Provide the [x, y] coordinate of the cell's center where the given text is located.  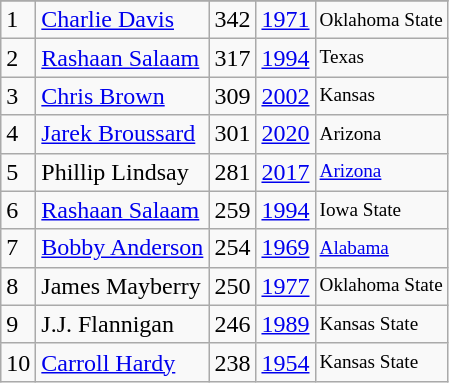
1 [18, 20]
259 [232, 210]
Texas [381, 58]
Carroll Hardy [122, 362]
Jarek Broussard [122, 134]
1971 [286, 20]
254 [232, 248]
342 [232, 20]
5 [18, 172]
246 [232, 324]
James Mayberry [122, 286]
Kansas [381, 96]
301 [232, 134]
10 [18, 362]
1989 [286, 324]
2002 [286, 96]
250 [232, 286]
6 [18, 210]
7 [18, 248]
Alabama [381, 248]
8 [18, 286]
J.J. Flannigan [122, 324]
Charlie Davis [122, 20]
281 [232, 172]
317 [232, 58]
Bobby Anderson [122, 248]
4 [18, 134]
238 [232, 362]
2 [18, 58]
309 [232, 96]
1969 [286, 248]
1977 [286, 286]
Iowa State [381, 210]
Chris Brown [122, 96]
2020 [286, 134]
1954 [286, 362]
3 [18, 96]
2017 [286, 172]
9 [18, 324]
Phillip Lindsay [122, 172]
